Capture the cell that displays the provided text and extract its [X, Y] central coordinate. 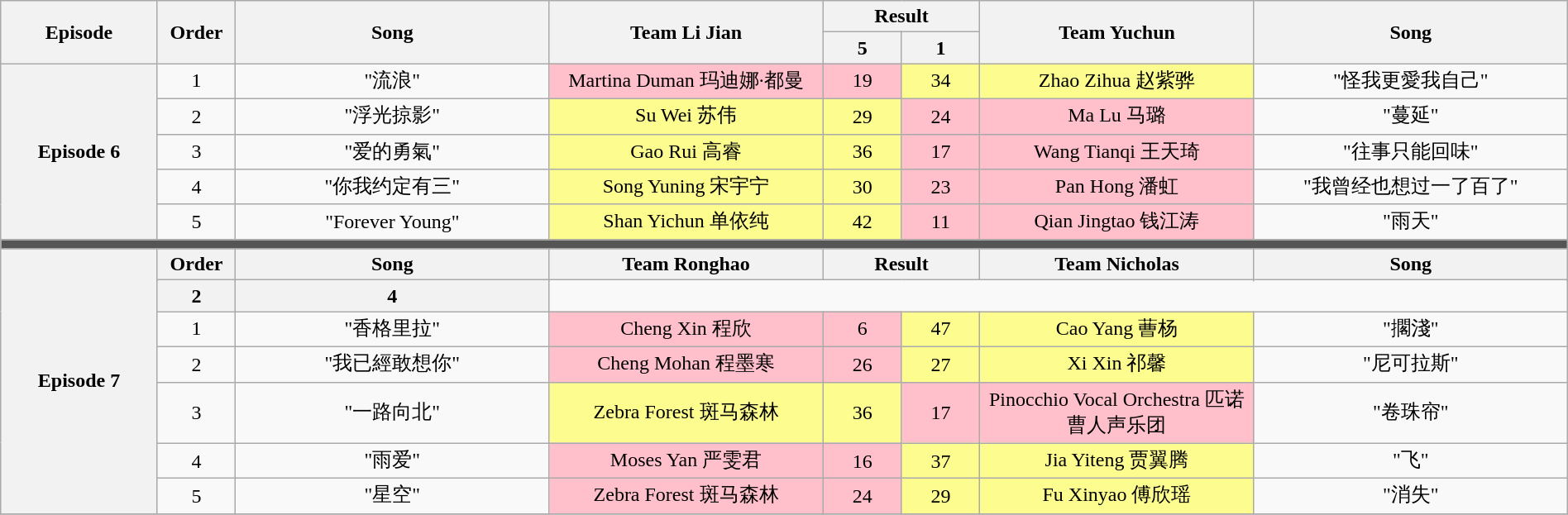
Cao Yang 蓸杨 [1117, 329]
Cheng Xin 程欣 [686, 329]
23 [941, 187]
Qian Jingtao 钱江涛 [1117, 222]
"星空" [392, 496]
"一路向北" [392, 412]
Zhao Zihua 赵紫骅 [1117, 81]
Fu Xinyao 傅欣瑶 [1117, 496]
Episode 7 [79, 381]
37 [941, 461]
Jia Yiteng 贾翼腾 [1117, 461]
Pinocchio Vocal Orchestra 匹诺曹人声乐团 [1117, 412]
Xi Xin 祁馨 [1117, 364]
"香格里拉" [392, 329]
"擱淺" [1411, 329]
Gao Rui 高睿 [686, 152]
"尼可拉斯" [1411, 364]
34 [941, 81]
6 [862, 329]
"怪我更愛我自己" [1411, 81]
42 [862, 222]
Team Nicholas [1117, 265]
"蔓延" [1411, 116]
Pan Hong 潘虹 [1117, 187]
Team Ronghao [686, 265]
Wang Tianqi 王天琦 [1117, 152]
"雨天" [1411, 222]
"Forever Young" [392, 222]
Moses Yan 严雯君 [686, 461]
Martina Duman 玛迪娜·都曼 [686, 81]
"我曾经也想过一了百了" [1411, 187]
"浮光掠影" [392, 116]
Ma Lu 马璐 [1117, 116]
"雨爱" [392, 461]
Episode [79, 32]
Team Yuchun [1117, 32]
19 [862, 81]
47 [941, 329]
"卷珠帘" [1411, 412]
"往事只能回味" [1411, 152]
26 [862, 364]
11 [941, 222]
Shan Yichun 单依纯 [686, 222]
Song Yuning 宋宇宁 [686, 187]
"飞" [1411, 461]
Su Wei 苏伟 [686, 116]
"爱的勇氣" [392, 152]
Team Li Jian [686, 32]
27 [941, 364]
"流浪" [392, 81]
16 [862, 461]
"消失" [1411, 496]
30 [862, 187]
Episode 6 [79, 152]
"你我约定有三" [392, 187]
"我已經敢想你" [392, 364]
Cheng Mohan 程墨寒 [686, 364]
